Extract the (X, Y) coordinate from the center of the cell holding the provided text.  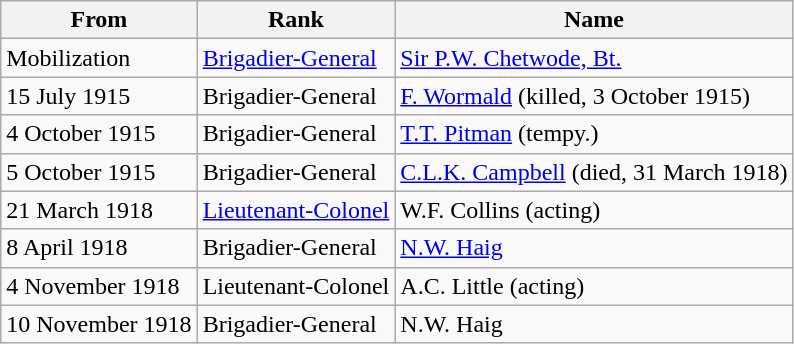
A.C. Little (acting) (594, 286)
From (99, 20)
W.F. Collins (acting) (594, 210)
C.L.K. Campbell (died, 31 March 1918) (594, 172)
F. Wormald (killed, 3 October 1915) (594, 96)
Rank (296, 20)
15 July 1915 (99, 96)
4 October 1915 (99, 134)
10 November 1918 (99, 324)
8 April 1918 (99, 248)
Mobilization (99, 58)
Sir P.W. Chetwode, Bt. (594, 58)
4 November 1918 (99, 286)
5 October 1915 (99, 172)
T.T. Pitman (tempy.) (594, 134)
Name (594, 20)
21 March 1918 (99, 210)
